From the cell containing the given text, extract its center point as (X, Y) coordinate. 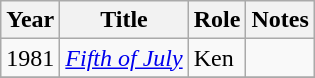
1981 (30, 58)
Role (217, 20)
Ken (217, 58)
Notes (280, 20)
Year (30, 20)
Title (124, 20)
Fifth of July (124, 58)
